Output the (x, y) coordinate of the center of the cell containing the given text.  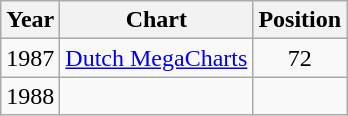
72 (300, 58)
Year (30, 20)
Dutch MegaCharts (156, 58)
1987 (30, 58)
1988 (30, 96)
Position (300, 20)
Chart (156, 20)
